Extract the [x, y] coordinate from the center of the cell holding the provided text.  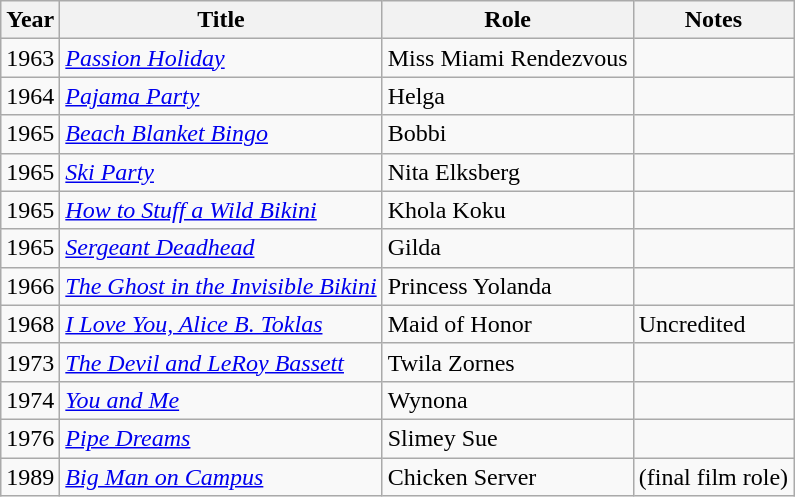
Ski Party [221, 172]
1974 [30, 400]
The Devil and LeRoy Bassett [221, 362]
Miss Miami Rendezvous [508, 58]
1964 [30, 96]
Title [221, 20]
Helga [508, 96]
Maid of Honor [508, 324]
1966 [30, 286]
(final film role) [713, 477]
Bobbi [508, 134]
Twila Zornes [508, 362]
Passion Holiday [221, 58]
Pajama Party [221, 96]
Princess Yolanda [508, 286]
Wynona [508, 400]
Gilda [508, 248]
The Ghost in the Invisible Bikini [221, 286]
1989 [30, 477]
Uncredited [713, 324]
Role [508, 20]
How to Stuff a Wild Bikini [221, 210]
Pipe Dreams [221, 438]
1973 [30, 362]
Chicken Server [508, 477]
1968 [30, 324]
Nita Elksberg [508, 172]
1976 [30, 438]
Beach Blanket Bingo [221, 134]
Big Man on Campus [221, 477]
I Love You, Alice B. Toklas [221, 324]
You and Me [221, 400]
Khola Koku [508, 210]
Year [30, 20]
1963 [30, 58]
Slimey Sue [508, 438]
Notes [713, 20]
Sergeant Deadhead [221, 248]
